Capture the cell that displays the provided text and extract its [x, y] central coordinate. 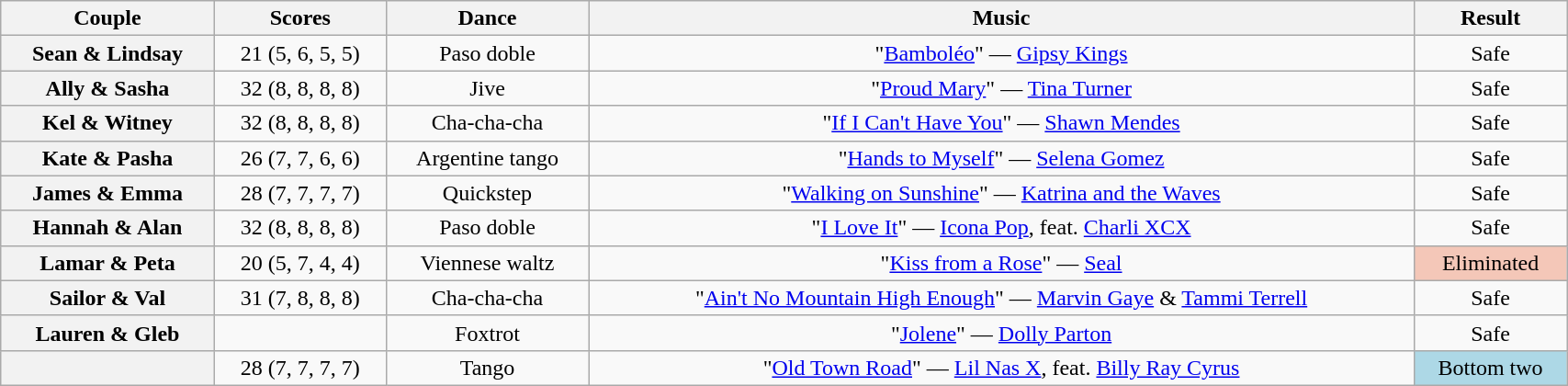
Couple [107, 18]
"Kiss from a Rose" — Seal [1001, 263]
Lamar & Peta [107, 263]
"Jolene" — Dolly Parton [1001, 333]
Ally & Sasha [107, 88]
"If I Can't Have You" — Shawn Mendes [1001, 123]
"Proud Mary" — Tina Turner [1001, 88]
Kate & Pasha [107, 158]
Bottom two [1491, 368]
"Bamboléo" — Gipsy Kings [1001, 53]
26 (7, 7, 6, 6) [299, 158]
"I Love It" — Icona Pop, feat. Charli XCX [1001, 228]
Hannah & Alan [107, 228]
Eliminated [1491, 263]
Quickstep [487, 193]
Argentine tango [487, 158]
"Ain't No Mountain High Enough" — Marvin Gaye & Tammi Terrell [1001, 298]
Kel & Witney [107, 123]
Sean & Lindsay [107, 53]
Lauren & Gleb [107, 333]
James & Emma [107, 193]
Jive [487, 88]
Dance [487, 18]
Result [1491, 18]
31 (7, 8, 8, 8) [299, 298]
Viennese waltz [487, 263]
Tango [487, 368]
Sailor & Val [107, 298]
20 (5, 7, 4, 4) [299, 263]
Foxtrot [487, 333]
Scores [299, 18]
"Old Town Road" — Lil Nas X, feat. Billy Ray Cyrus [1001, 368]
21 (5, 6, 5, 5) [299, 53]
Music [1001, 18]
"Hands to Myself" — Selena Gomez [1001, 158]
"Walking on Sunshine" — Katrina and the Waves [1001, 193]
